Pinpoint the cell where the given text exists, returning its [x, y] midpoint coordinate. 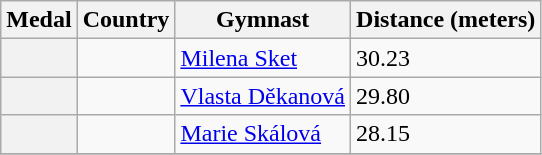
30.23 [446, 58]
Marie Skálová [263, 134]
Medal [39, 20]
Distance (meters) [446, 20]
28.15 [446, 134]
Vlasta Děkanová [263, 96]
Country [126, 20]
Gymnast [263, 20]
29.80 [446, 96]
Milena Sket [263, 58]
